Capture the cell that displays the provided text and extract its (X, Y) central coordinate. 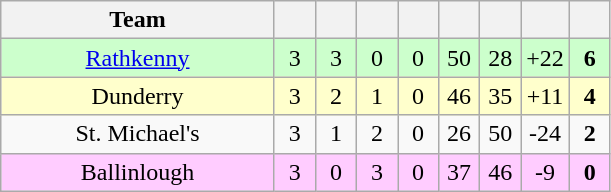
37 (460, 172)
+11 (546, 96)
Ballinlough (138, 172)
-9 (546, 172)
6 (590, 58)
26 (460, 134)
Rathkenny (138, 58)
4 (590, 96)
-24 (546, 134)
35 (500, 96)
28 (500, 58)
St. Michael's (138, 134)
+22 (546, 58)
Team (138, 20)
Dunderry (138, 96)
